Locate the cell with the specified text and output its (x, y) center coordinate. 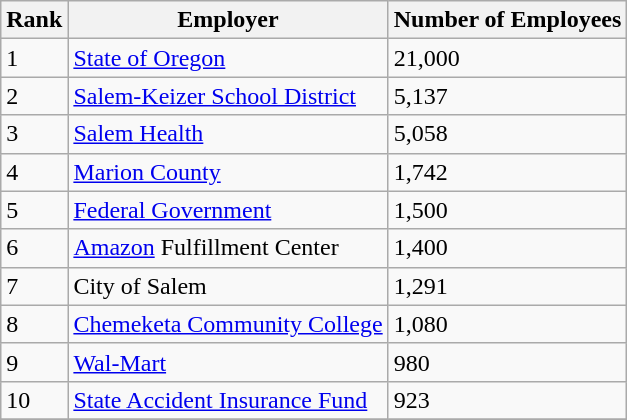
1,500 (508, 210)
Salem-Keizer School District (228, 96)
Employer (228, 20)
10 (34, 400)
1,400 (508, 248)
21,000 (508, 58)
5,058 (508, 134)
Number of Employees (508, 20)
1,742 (508, 172)
Marion County (228, 172)
980 (508, 362)
6 (34, 248)
State of Oregon (228, 58)
1,080 (508, 324)
Amazon Fulfillment Center (228, 248)
1 (34, 58)
5 (34, 210)
4 (34, 172)
City of Salem (228, 286)
Wal-Mart (228, 362)
1,291 (508, 286)
Salem Health (228, 134)
8 (34, 324)
Chemeketa Community College (228, 324)
2 (34, 96)
9 (34, 362)
Rank (34, 20)
Federal Government (228, 210)
5,137 (508, 96)
923 (508, 400)
State Accident Insurance Fund (228, 400)
3 (34, 134)
7 (34, 286)
